Return [x, y] of the center of cell containing provided text 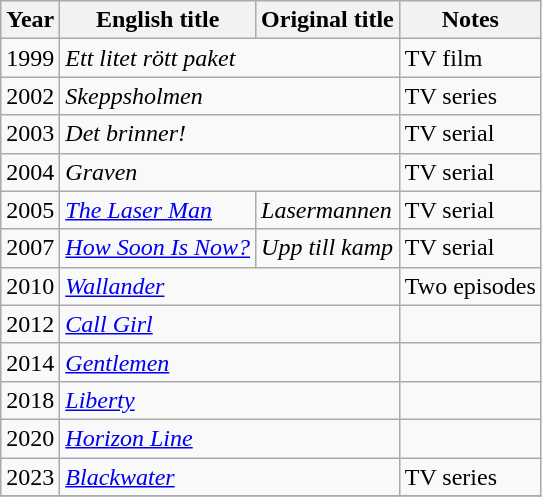
Wallander [230, 286]
Det brinner! [230, 134]
2007 [30, 248]
Original title [328, 20]
Lasermannen [328, 210]
Year [30, 20]
Skeppsholmen [230, 96]
2023 [30, 477]
Ett litet rött paket [230, 58]
1999 [30, 58]
2004 [30, 172]
How Soon Is Now? [158, 248]
Gentlemen [230, 362]
English title [158, 20]
Liberty [230, 400]
Blackwater [230, 477]
Call Girl [230, 324]
The Laser Man [158, 210]
2010 [30, 286]
Upp till kamp [328, 248]
Graven [230, 172]
TV film [470, 58]
2014 [30, 362]
2003 [30, 134]
Two episodes [470, 286]
Notes [470, 20]
2012 [30, 324]
2020 [30, 438]
2005 [30, 210]
Horizon Line [230, 438]
2002 [30, 96]
2018 [30, 400]
